Extract the (X, Y) coordinate from the center of the cell holding the provided text.  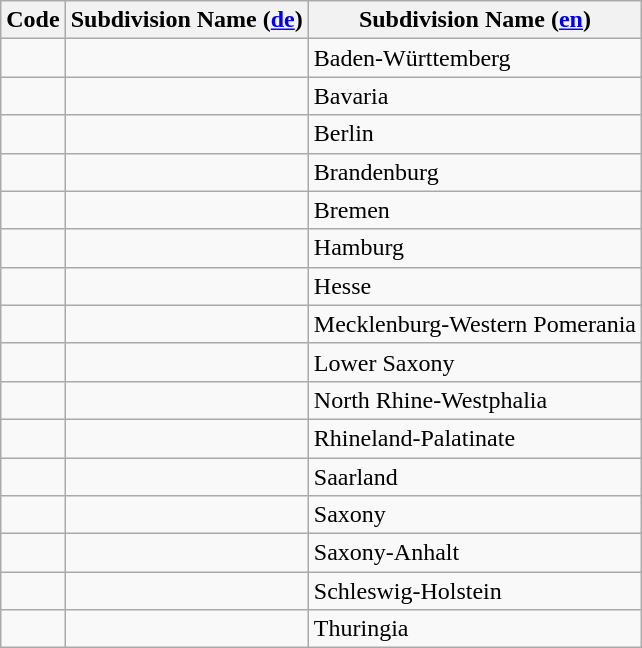
Schleswig-Holstein (474, 591)
Brandenburg (474, 172)
Mecklenburg-Western Pomerania (474, 324)
Bavaria (474, 96)
Baden-Württemberg (474, 58)
Saxony-Anhalt (474, 553)
Subdivision Name (de) (186, 20)
Lower Saxony (474, 362)
North Rhine-Westphalia (474, 400)
Subdivision Name (en) (474, 20)
Bremen (474, 210)
Rhineland-Palatinate (474, 438)
Saarland (474, 477)
Berlin (474, 134)
Saxony (474, 515)
Thuringia (474, 629)
Code (33, 20)
Hesse (474, 286)
Hamburg (474, 248)
